For the text-containing cell, return its midpoint in [x, y] coordinate format. 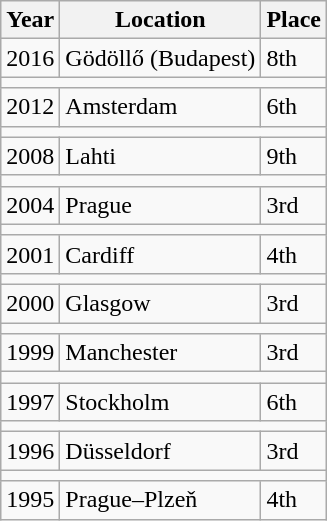
Cardiff [160, 254]
2004 [30, 205]
1999 [30, 353]
Gödöllő (Budapest) [160, 58]
Lahti [160, 156]
Düsseldorf [160, 451]
1997 [30, 402]
Location [160, 20]
2012 [30, 107]
2001 [30, 254]
8th [294, 58]
2008 [30, 156]
9th [294, 156]
Prague–Plzeň [160, 500]
Year [30, 20]
Place [294, 20]
Stockholm [160, 402]
1995 [30, 500]
Amsterdam [160, 107]
Prague [160, 205]
Manchester [160, 353]
1996 [30, 451]
2016 [30, 58]
2000 [30, 303]
Glasgow [160, 303]
